Output the (x, y) coordinate of the center of the cell containing the given text.  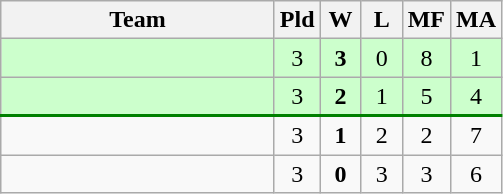
Pld (297, 20)
L (382, 20)
7 (476, 136)
W (340, 20)
8 (426, 58)
6 (476, 173)
Team (138, 20)
4 (476, 96)
MA (476, 20)
MF (426, 20)
5 (426, 96)
